Extract the [X, Y] coordinate from the center of the cell holding the provided text.  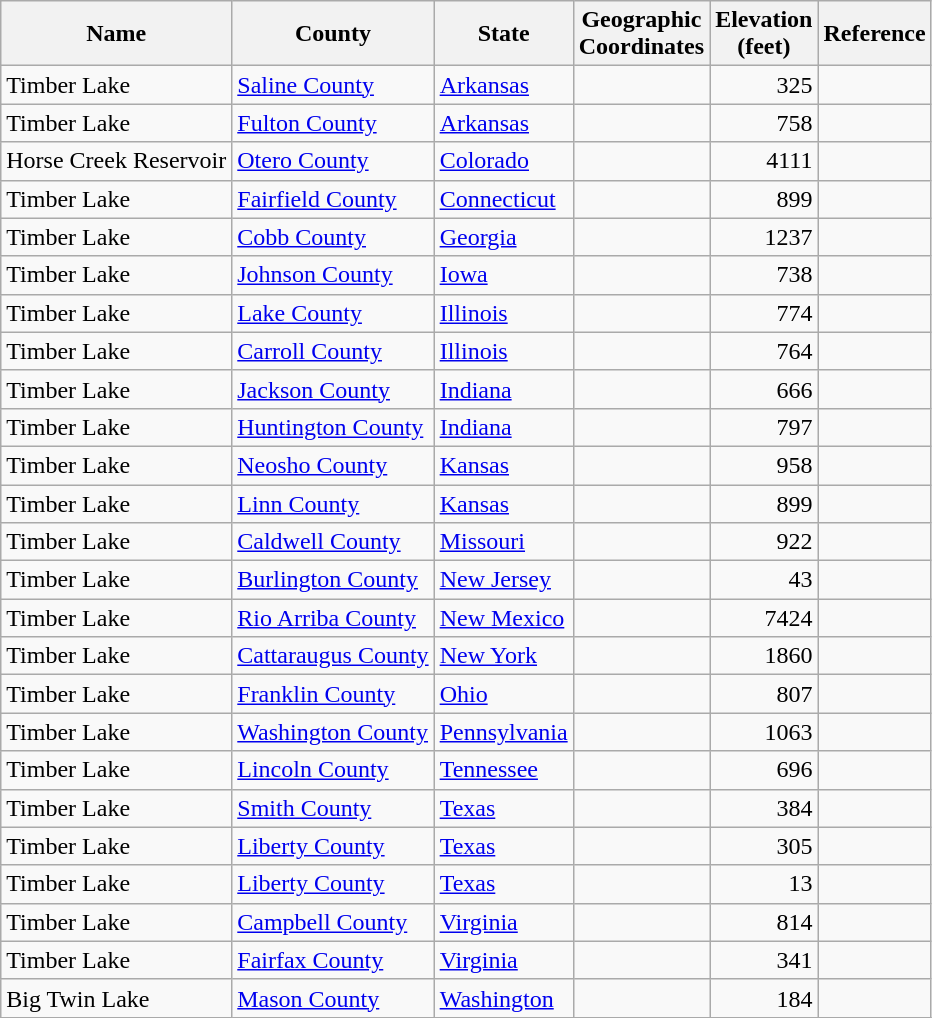
State [504, 34]
Reference [874, 34]
Caldwell County [333, 542]
Fulton County [333, 123]
Smith County [333, 808]
341 [764, 960]
Ohio [504, 694]
807 [764, 694]
New York [504, 656]
Rio Arriba County [333, 618]
Tennessee [504, 770]
184 [764, 998]
Jackson County [333, 389]
Name [116, 34]
13 [764, 884]
New Mexico [504, 618]
Carroll County [333, 351]
305 [764, 846]
Colorado [504, 161]
43 [764, 580]
1063 [764, 732]
County [333, 34]
New Jersey [504, 580]
Burlington County [333, 580]
Campbell County [333, 922]
Horse Creek Reservoir [116, 161]
958 [764, 465]
384 [764, 808]
1237 [764, 237]
Johnson County [333, 275]
4111 [764, 161]
Washington County [333, 732]
7424 [764, 618]
1860 [764, 656]
Otero County [333, 161]
Georgia [504, 237]
797 [764, 427]
Iowa [504, 275]
Fairfield County [333, 199]
Cattaraugus County [333, 656]
Mason County [333, 998]
922 [764, 542]
Linn County [333, 503]
Big Twin Lake [116, 998]
Lincoln County [333, 770]
814 [764, 922]
666 [764, 389]
Franklin County [333, 694]
325 [764, 85]
Elevation(feet) [764, 34]
758 [764, 123]
Connecticut [504, 199]
GeographicCoordinates [641, 34]
738 [764, 275]
774 [764, 313]
764 [764, 351]
Neosho County [333, 465]
Saline County [333, 85]
Washington [504, 998]
Missouri [504, 542]
696 [764, 770]
Pennsylvania [504, 732]
Lake County [333, 313]
Huntington County [333, 427]
Fairfax County [333, 960]
Cobb County [333, 237]
